Return [X, Y] of the center of cell containing provided text 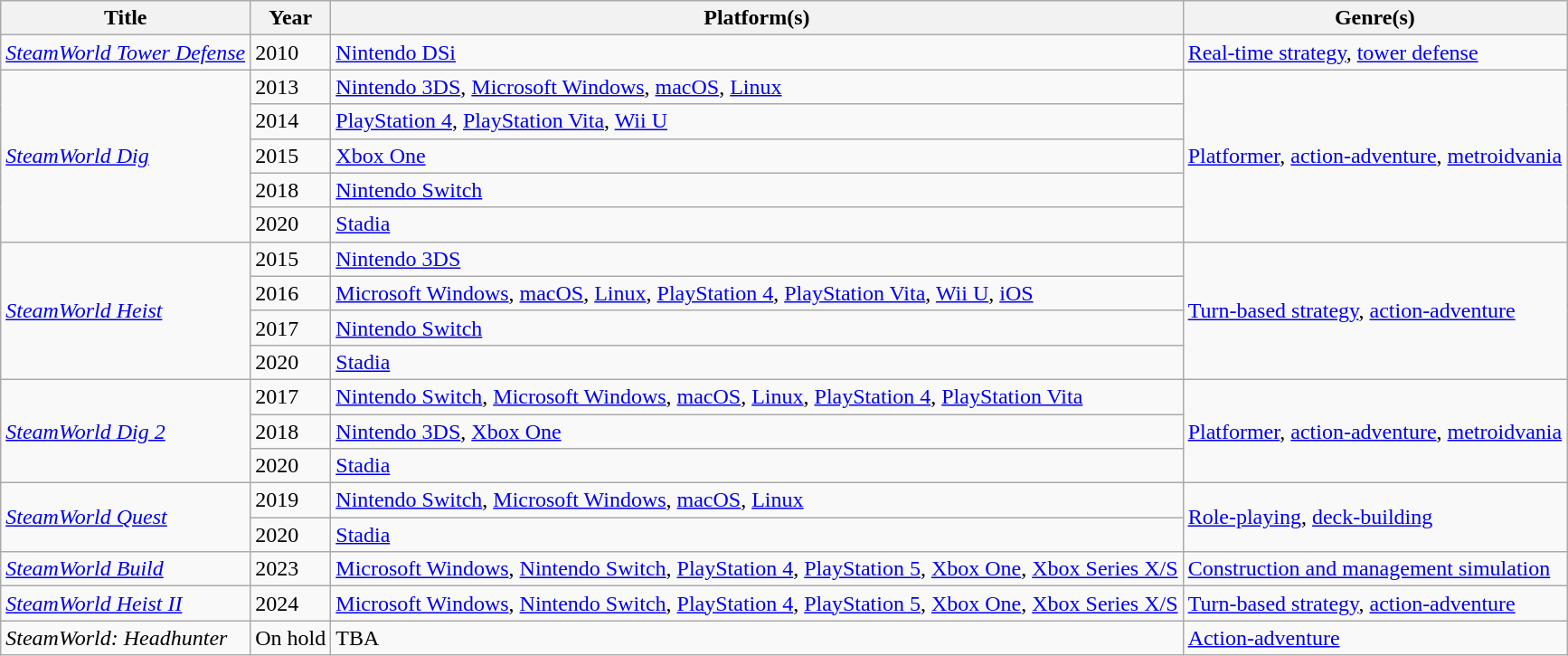
2016 [291, 293]
2023 [291, 569]
Genre(s) [1374, 18]
2024 [291, 604]
Nintendo Switch, Microsoft Windows, macOS, Linux [757, 500]
On hold [291, 638]
Role-playing, deck-building [1374, 518]
SteamWorld Quest [126, 518]
Nintendo 3DS [757, 259]
SteamWorld: Headhunter [126, 638]
Nintendo 3DS, Xbox One [757, 432]
2013 [291, 87]
Nintendo DSi [757, 52]
Platform(s) [757, 18]
SteamWorld Heist [126, 310]
SteamWorld Dig 2 [126, 431]
SteamWorld Dig [126, 156]
Year [291, 18]
SteamWorld Tower Defense [126, 52]
Real-time strategy, tower defense [1374, 52]
2014 [291, 121]
SteamWorld Heist II [126, 604]
2010 [291, 52]
Nintendo 3DS, Microsoft Windows, macOS, Linux [757, 87]
Xbox One [757, 156]
Title [126, 18]
2019 [291, 500]
Nintendo Switch, Microsoft Windows, macOS, Linux, PlayStation 4, PlayStation Vita [757, 396]
SteamWorld Build [126, 569]
PlayStation 4, PlayStation Vita, Wii U [757, 121]
Action-adventure [1374, 638]
Microsoft Windows, macOS, Linux, PlayStation 4, PlayStation Vita, Wii U, iOS [757, 293]
Construction and management simulation [1374, 569]
TBA [757, 638]
